Capture the cell that displays the provided text and extract its [x, y] central coordinate. 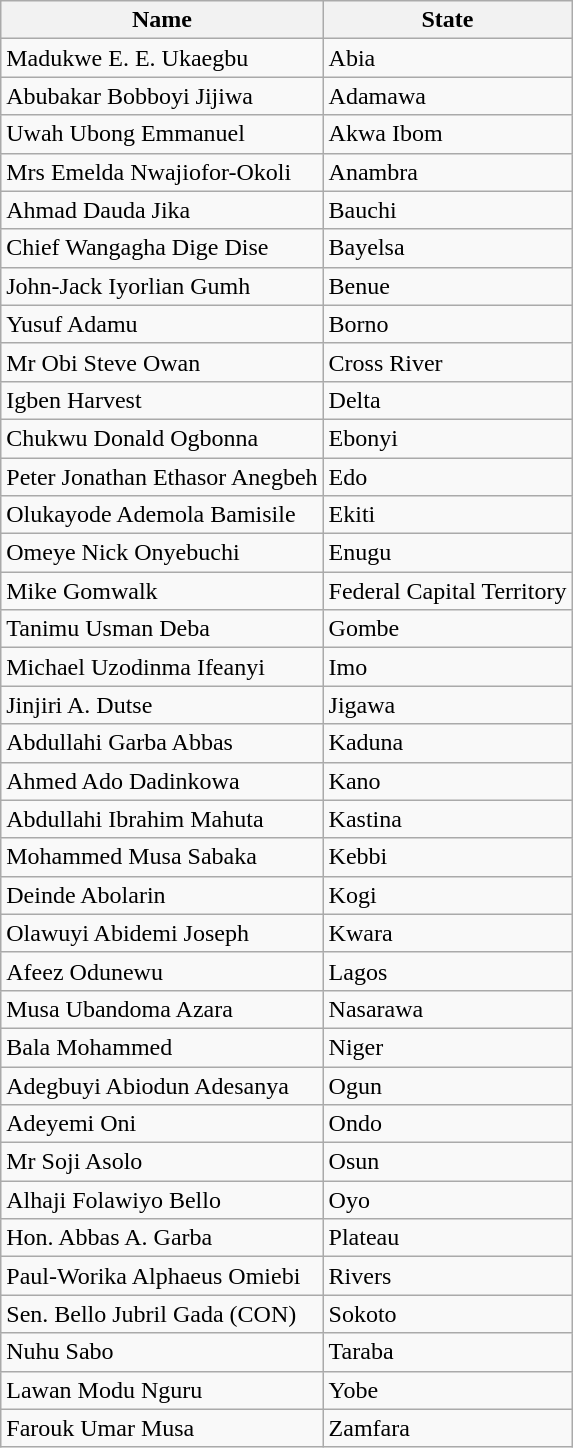
Mr Obi Steve Owan [162, 362]
Chief Wangagha Dige Dise [162, 248]
Peter Jonathan Ethasor Anegbeh [162, 477]
Paul-Worika Alphaeus Omiebi [162, 1276]
Ahmed Ado Dadinkowa [162, 781]
Afeez Odunewu [162, 971]
Ekiti [448, 515]
Igben Harvest [162, 400]
Abubakar Bobboyi Jijiwa [162, 96]
State [448, 20]
Sokoto [448, 1314]
Abia [448, 58]
Benue [448, 286]
Ogun [448, 1085]
Kaduna [448, 743]
Gombe [448, 629]
Mohammed Musa Sabaka [162, 857]
Mrs Emelda Nwajiofor-Okoli [162, 172]
Chukwu Donald Ogbonna [162, 438]
Yobe [448, 1390]
Plateau [448, 1238]
Nuhu Sabo [162, 1352]
Tanimu Usman Deba [162, 629]
Borno [448, 324]
Jinjiri A. Dutse [162, 705]
Olukayode Ademola Bamisile [162, 515]
Bala Mohammed [162, 1047]
Ahmad Dauda Jika [162, 210]
Michael Uzodinma Ifeanyi [162, 667]
Sen. Bello Jubril Gada (CON) [162, 1314]
Olawuyi Abidemi Joseph [162, 933]
Akwa Ibom [448, 134]
Bauchi [448, 210]
Uwah Ubong Emmanuel [162, 134]
Zamfara [448, 1428]
Cross River [448, 362]
Omeye Nick Onyebuchi [162, 553]
Kogi [448, 895]
Madukwe E. E. Ukaegbu [162, 58]
Kebbi [448, 857]
Ebonyi [448, 438]
Hon. Abbas A. Garba [162, 1238]
Adegbuyi Abiodun Adesanya [162, 1085]
Jigawa [448, 705]
Taraba [448, 1352]
Alhaji Folawiyo Bello [162, 1200]
Mike Gomwalk [162, 591]
Ondo [448, 1124]
Nasarawa [448, 1009]
Yusuf Adamu [162, 324]
Lagos [448, 971]
Abdullahi Ibrahim Mahuta [162, 819]
Kano [448, 781]
Osun [448, 1162]
Enugu [448, 553]
Bayelsa [448, 248]
Rivers [448, 1276]
Delta [448, 400]
John-Jack Iyorlian Gumh [162, 286]
Niger [448, 1047]
Adamawa [448, 96]
Farouk Umar Musa [162, 1428]
Oyo [448, 1200]
Federal Capital Territory [448, 591]
Abdullahi Garba Abbas [162, 743]
Name [162, 20]
Imo [448, 667]
Kwara [448, 933]
Edo [448, 477]
Lawan Modu Nguru [162, 1390]
Adeyemi Oni [162, 1124]
Kastina [448, 819]
Anambra [448, 172]
Deinde Abolarin [162, 895]
Musa Ubandoma Azara [162, 1009]
Mr Soji Asolo [162, 1162]
